For the text-containing cell, return its midpoint in (x, y) coordinate format. 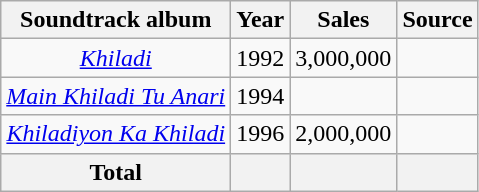
Khiladi (116, 58)
Sales (344, 20)
Source (438, 20)
1996 (260, 134)
1994 (260, 96)
Main Khiladi Tu Anari (116, 96)
Year (260, 20)
3,000,000 (344, 58)
1992 (260, 58)
Khiladiyon Ka Khiladi (116, 134)
Soundtrack album (116, 20)
2,000,000 (344, 134)
Total (116, 172)
